Determine the (x, y) coordinate at the center of the cell enclosing the given text.  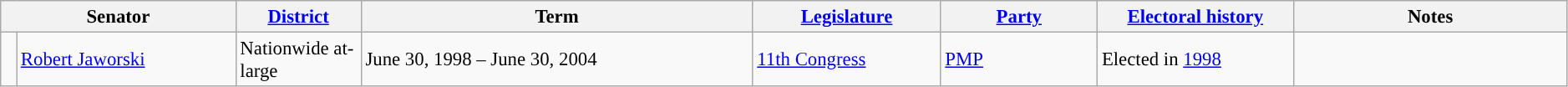
Term (556, 17)
Party (1019, 17)
Robert Jaworski (127, 60)
District (298, 17)
June 30, 1998 – June 30, 2004 (556, 60)
Legislature (847, 17)
PMP (1019, 60)
Senator (119, 17)
Elected in 1998 (1195, 60)
11th Congress (847, 60)
Electoral history (1195, 17)
Nationwide at-large (298, 60)
Notes (1430, 17)
